Identify which cell holds the provided text, then report its [x, y] central coordinate. 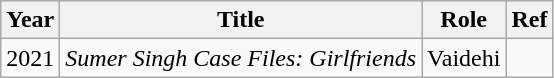
2021 [30, 58]
Title [241, 20]
Role [464, 20]
Sumer Singh Case Files: Girlfriends [241, 58]
Ref [530, 20]
Year [30, 20]
Vaidehi [464, 58]
